Pinpoint the cell where the given text exists, returning its [x, y] midpoint coordinate. 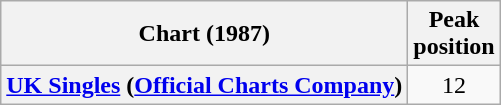
Peakposition [454, 34]
12 [454, 85]
UK Singles (Official Charts Company) [204, 85]
Chart (1987) [204, 34]
